Capture the cell that displays the provided text and extract its [X, Y] central coordinate. 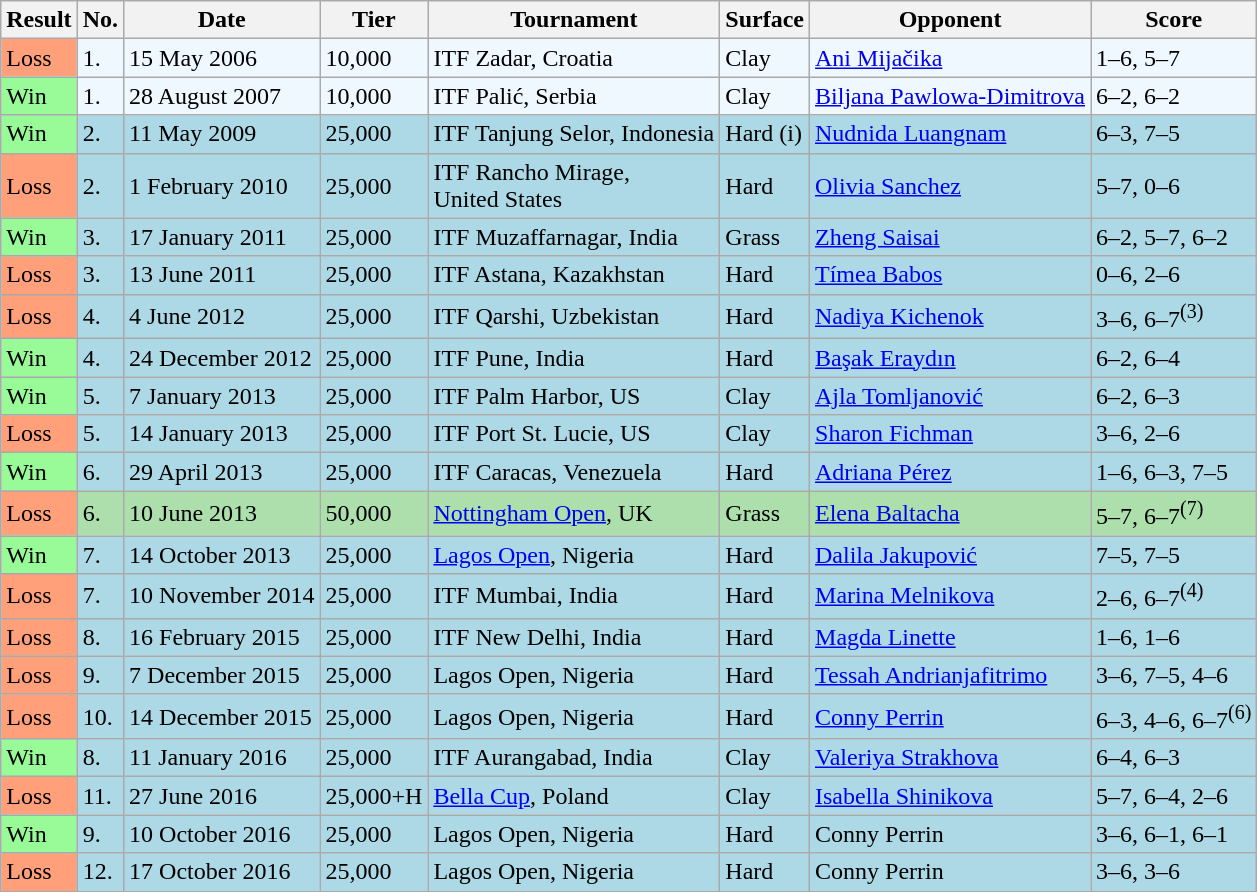
14 October 2013 [222, 555]
Olivia Sanchez [950, 186]
No. [100, 20]
ITF Palić, Serbia [574, 96]
10. [100, 716]
Isabella Shinikova [950, 796]
Biljana Pawlowa-Dimitrova [950, 96]
Magda Linette [950, 637]
ITF Port St. Lucie, US [574, 434]
17 January 2011 [222, 237]
Marina Melnikova [950, 596]
ITF Rancho Mirage,United States [574, 186]
10 June 2013 [222, 514]
Sharon Fichman [950, 434]
14 December 2015 [222, 716]
Ajla Tomljanović [950, 396]
5–7, 6–7(7) [1174, 514]
1–6, 1–6 [1174, 637]
Nottingham Open, UK [574, 514]
ITF Muzaffarnagar, India [574, 237]
7–5, 7–5 [1174, 555]
6–3, 7–5 [1174, 134]
10 November 2014 [222, 596]
11 January 2016 [222, 758]
25,000+H [374, 796]
5–7, 0–6 [1174, 186]
10 October 2016 [222, 834]
1 February 2010 [222, 186]
3–6, 3–6 [1174, 872]
ITF New Delhi, India [574, 637]
7 December 2015 [222, 675]
Tessah Andrianjafitrimo [950, 675]
3–6, 7–5, 4–6 [1174, 675]
Başak Eraydın [950, 358]
Date [222, 20]
1–6, 5–7 [1174, 58]
24 December 2012 [222, 358]
0–6, 2–6 [1174, 275]
Adriana Pérez [950, 472]
6–2, 5–7, 6–2 [1174, 237]
ITF Aurangabad, India [574, 758]
16 February 2015 [222, 637]
6–2, 6–3 [1174, 396]
ITF Caracas, Venezuela [574, 472]
6–3, 4–6, 6–7(6) [1174, 716]
7 January 2013 [222, 396]
13 June 2011 [222, 275]
Surface [765, 20]
Nudnida Luangnam [950, 134]
12. [100, 872]
29 April 2013 [222, 472]
3–6, 2–6 [1174, 434]
Dalila Jakupović [950, 555]
4 June 2012 [222, 316]
Ani Mijačika [950, 58]
1–6, 6–3, 7–5 [1174, 472]
3–6, 6–7(3) [1174, 316]
ITF Astana, Kazakhstan [574, 275]
ITF Qarshi, Uzbekistan [574, 316]
ITF Palm Harbor, US [574, 396]
Hard (i) [765, 134]
Elena Baltacha [950, 514]
Bella Cup, Poland [574, 796]
Score [1174, 20]
Tournament [574, 20]
Tier [374, 20]
6–2, 6–4 [1174, 358]
ITF Mumbai, India [574, 596]
14 January 2013 [222, 434]
15 May 2006 [222, 58]
Result [39, 20]
6–4, 6–3 [1174, 758]
5–7, 6–4, 2–6 [1174, 796]
Tímea Babos [950, 275]
Nadiya Kichenok [950, 316]
11. [100, 796]
28 August 2007 [222, 96]
27 June 2016 [222, 796]
ITF Zadar, Croatia [574, 58]
50,000 [374, 514]
17 October 2016 [222, 872]
ITF Tanjung Selor, Indonesia [574, 134]
Zheng Saisai [950, 237]
2–6, 6–7(4) [1174, 596]
ITF Pune, India [574, 358]
Valeriya Strakhova [950, 758]
6–2, 6–2 [1174, 96]
11 May 2009 [222, 134]
Opponent [950, 20]
3–6, 6–1, 6–1 [1174, 834]
